Pinpoint the cell where the given text exists, returning its [X, Y] midpoint coordinate. 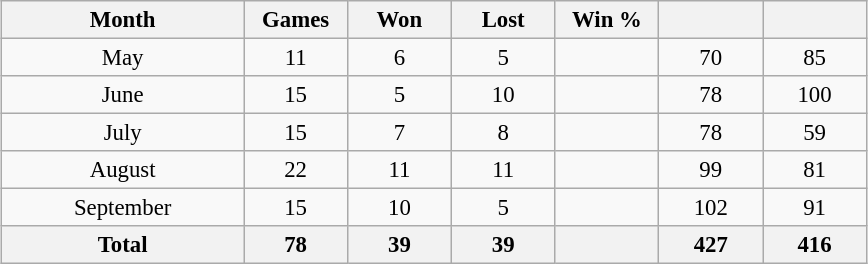
427 [711, 245]
Total [123, 245]
6 [399, 57]
100 [815, 95]
Won [399, 20]
59 [815, 133]
July [123, 133]
416 [815, 245]
7 [399, 133]
Games [296, 20]
Win % [607, 20]
September [123, 208]
June [123, 95]
99 [711, 170]
91 [815, 208]
81 [815, 170]
22 [296, 170]
85 [815, 57]
Lost [503, 20]
70 [711, 57]
August [123, 170]
8 [503, 133]
May [123, 57]
102 [711, 208]
Month [123, 20]
